Locate the cell with the specified text and output its (X, Y) center coordinate. 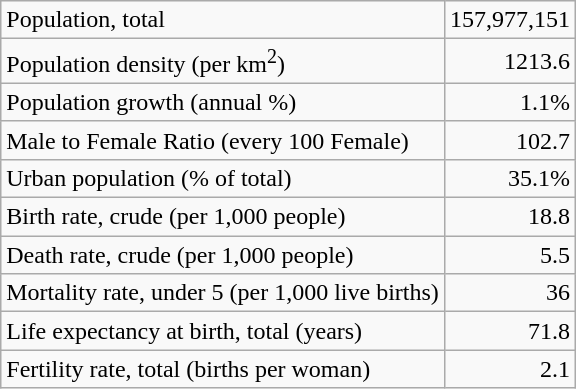
Urban population (% of total) (223, 178)
102.7 (510, 140)
1.1% (510, 102)
Birth rate, crude (per 1,000 people) (223, 217)
Death rate, crude (per 1,000 people) (223, 255)
2.1 (510, 369)
5.5 (510, 255)
Population density (per km2) (223, 62)
36 (510, 293)
71.8 (510, 331)
Fertility rate, total (births per woman) (223, 369)
1213.6 (510, 62)
Mortality rate, under 5 (per 1,000 live births) (223, 293)
18.8 (510, 217)
Population growth (annual %) (223, 102)
157,977,151 (510, 20)
35.1% (510, 178)
Population, total (223, 20)
Male to Female Ratio (every 100 Female) (223, 140)
Life expectancy at birth, total (years) (223, 331)
